Extract the (x, y) coordinate from the center of the cell holding the provided text.  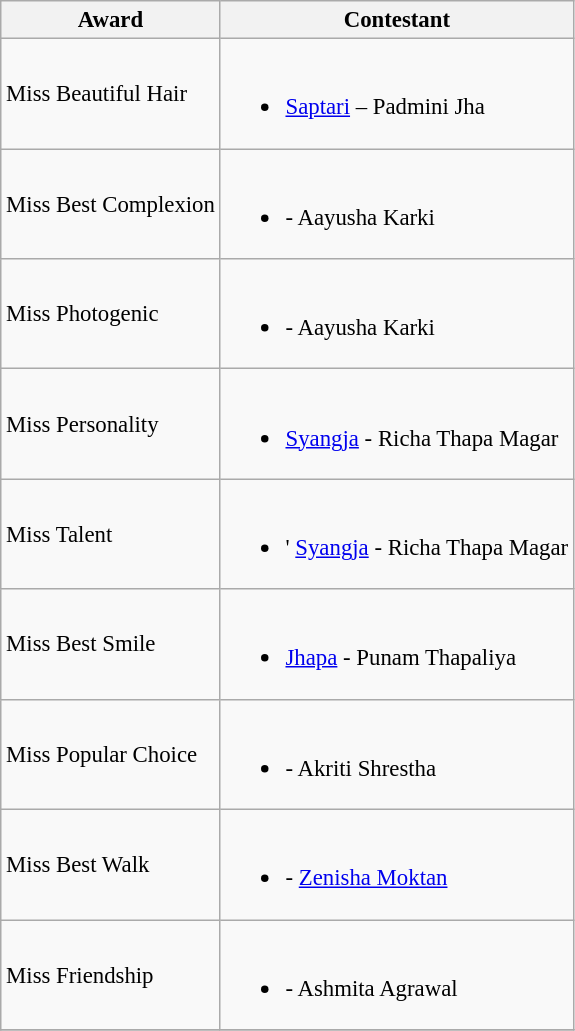
Miss Best Walk (110, 865)
Contestant (396, 20)
Miss Friendship (110, 975)
- Akriti Shrestha (396, 754)
Saptari – Padmini Jha (396, 94)
- Zenisha Moktan (396, 865)
Miss Photogenic (110, 314)
Award (110, 20)
Jhapa - Punam Thapaliya (396, 644)
Miss Personality (110, 424)
Miss Best Smile (110, 644)
Miss Popular Choice (110, 754)
Miss Talent (110, 534)
Syangja - Richa Thapa Magar (396, 424)
' Syangja - Richa Thapa Magar (396, 534)
- Ashmita Agrawal (396, 975)
Miss Beautiful Hair (110, 94)
Miss Best Complexion (110, 204)
